Output the (X, Y) coordinate of the center of the cell containing the given text.  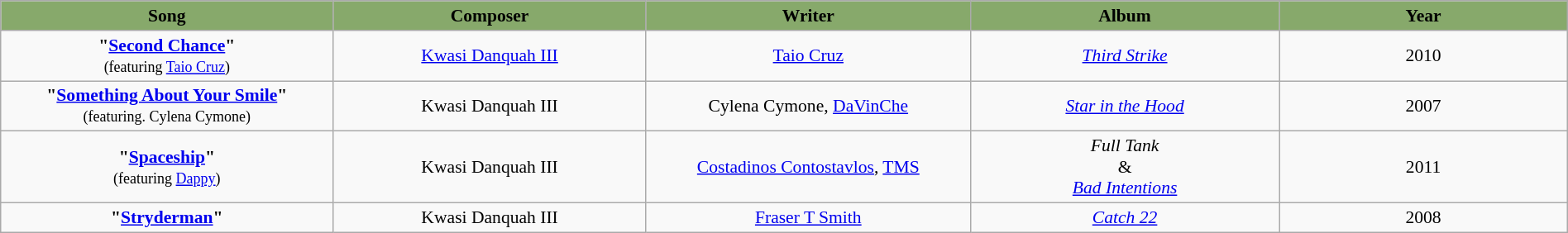
Song (167, 16)
Full Tank & Bad Intentions (1125, 167)
"Something About Your Smile" (featuring. Cylena Cymone) (167, 106)
"Spaceship" (featuring Dappy) (167, 167)
Fraser T Smith (808, 217)
Composer (490, 16)
"Second Chance" (featuring Taio Cruz) (167, 55)
"Stryderman" (167, 217)
2008 (1423, 217)
2007 (1423, 106)
Cylena Cymone, DaVinChe (808, 106)
Album (1125, 16)
Costadinos Contostavlos, TMS (808, 167)
Star in the Hood (1125, 106)
Year (1423, 16)
2010 (1423, 55)
2011 (1423, 167)
Writer (808, 16)
Taio Cruz (808, 55)
Third Strike (1125, 55)
Catch 22 (1125, 217)
